Search for the cell housing the specified text and yield its [X, Y] center coordinate. 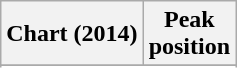
Chart (2014) [72, 34]
Peakposition [189, 34]
